Detect which cell encompasses the target text, then output its (X, Y) center coordinate. 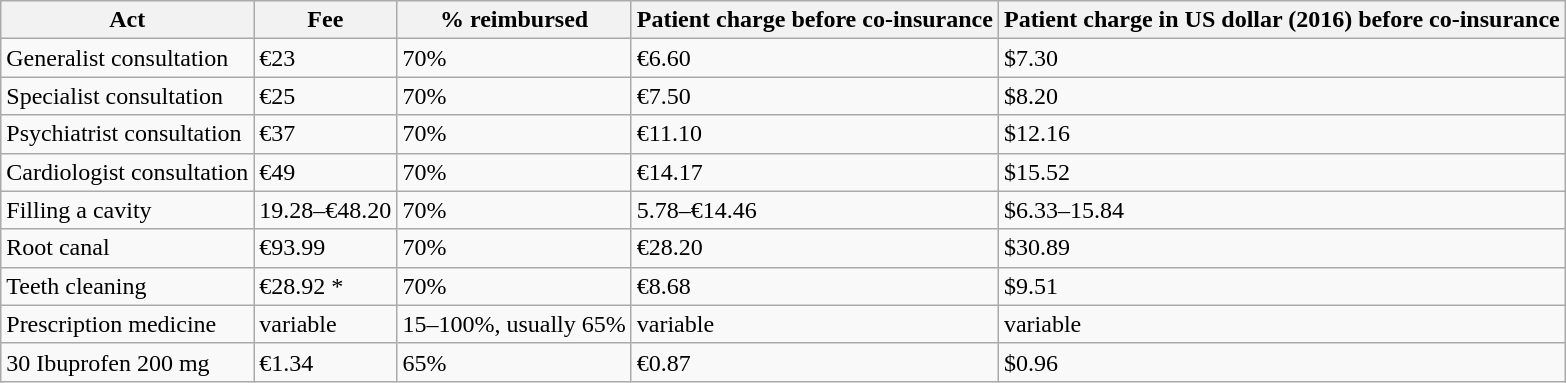
€1.34 (326, 362)
€93.99 (326, 248)
$9.51 (1282, 286)
€25 (326, 96)
19.28–€48.20 (326, 210)
65% (514, 362)
Cardiologist consultation (128, 172)
€0.87 (814, 362)
€6.60 (814, 58)
€37 (326, 134)
€49 (326, 172)
Filling a cavity (128, 210)
$6.33–15.84 (1282, 210)
5.78–€14.46 (814, 210)
Psychiatrist consultation (128, 134)
Root canal (128, 248)
15–100%, usually 65% (514, 324)
Generalist consultation (128, 58)
€8.68 (814, 286)
30 Ibuprofen 200 mg (128, 362)
$15.52 (1282, 172)
$7.30 (1282, 58)
$12.16 (1282, 134)
€14.17 (814, 172)
Specialist consultation (128, 96)
$8.20 (1282, 96)
Prescription medicine (128, 324)
€7.50 (814, 96)
$0.96 (1282, 362)
Fee (326, 20)
€11.10 (814, 134)
€28.20 (814, 248)
% reimbursed (514, 20)
$30.89 (1282, 248)
Patient charge before co-insurance (814, 20)
€23 (326, 58)
€28.92 * (326, 286)
Act (128, 20)
Teeth cleaning (128, 286)
Patient charge in US dollar (2016) before co-insurance (1282, 20)
